Find where the given text appears and provide that cell's center as [x, y] coordinate. 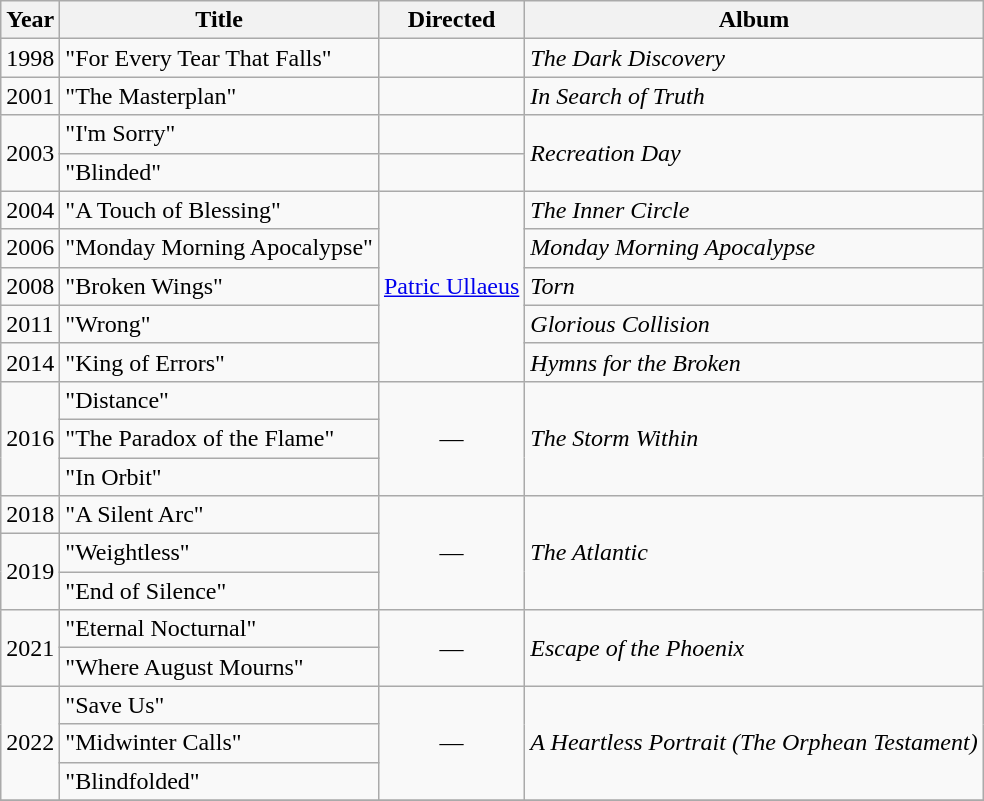
The Dark Discovery [754, 58]
2006 [30, 248]
Year [30, 20]
The Atlantic [754, 553]
Patric Ullaeus [451, 286]
"End of Silence" [220, 591]
2019 [30, 572]
"The Paradox of the Flame" [220, 438]
Monday Morning Apocalypse [754, 248]
A Heartless Portrait (The Orphean Testament) [754, 743]
"Eternal Nocturnal" [220, 629]
2008 [30, 286]
Hymns for the Broken [754, 362]
Glorious Collision [754, 324]
Escape of the Phoenix [754, 648]
2021 [30, 648]
"Blinded" [220, 172]
In Search of Truth [754, 96]
2001 [30, 96]
2018 [30, 515]
The Inner Circle [754, 210]
2022 [30, 743]
2016 [30, 438]
Torn [754, 286]
"Broken Wings" [220, 286]
"Where August Mourns" [220, 667]
"Midwinter Calls" [220, 743]
"I'm Sorry" [220, 134]
Directed [451, 20]
"In Orbit" [220, 477]
"The Masterplan" [220, 96]
Album [754, 20]
2003 [30, 153]
"Distance" [220, 400]
The Storm Within [754, 438]
"Wrong" [220, 324]
Recreation Day [754, 153]
Title [220, 20]
2004 [30, 210]
"A Silent Arc" [220, 515]
"Monday Morning Apocalypse" [220, 248]
"Blindfolded" [220, 781]
"A Touch of Blessing" [220, 210]
"Save Us" [220, 705]
"Weightless" [220, 553]
"For Every Tear That Falls" [220, 58]
2011 [30, 324]
"King of Errors" [220, 362]
2014 [30, 362]
1998 [30, 58]
